Return (X, Y) of the center of cell containing provided text 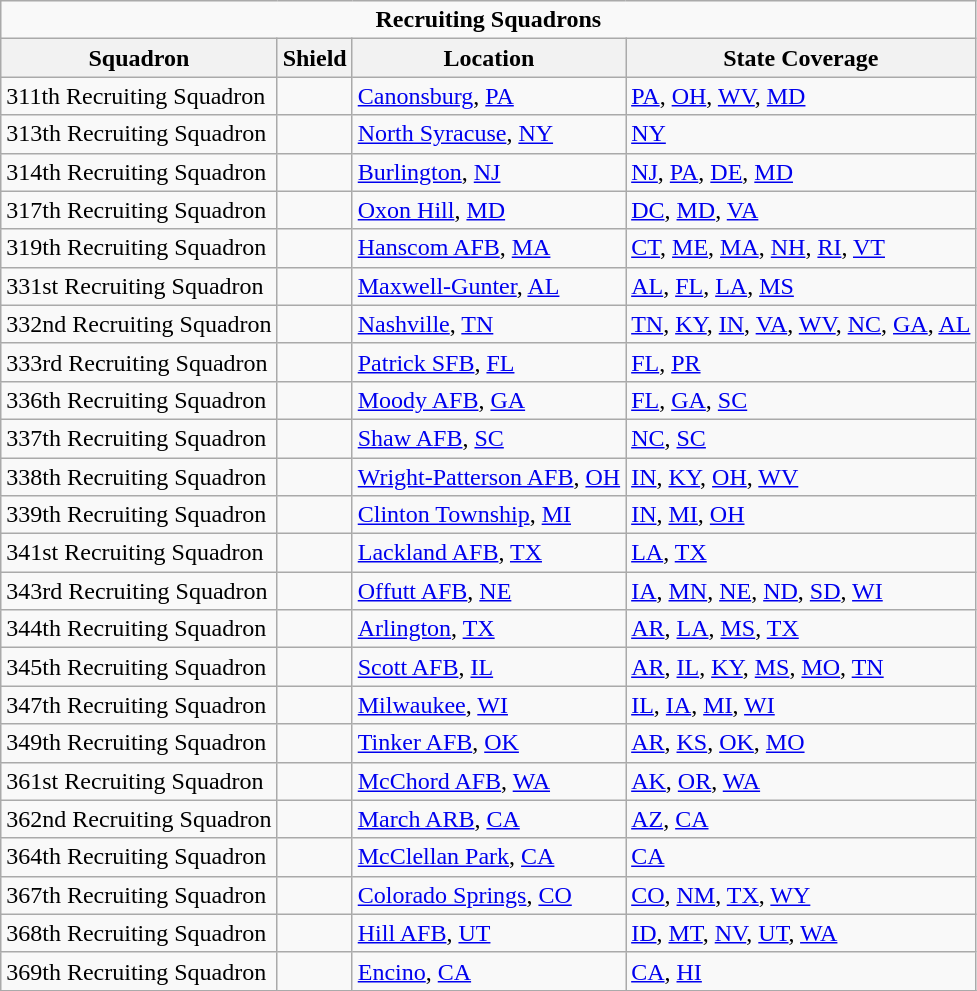
Nashville, TN (488, 324)
314th Recruiting Squadron (139, 172)
Hanscom AFB, MA (488, 248)
343rd Recruiting Squadron (139, 591)
368th Recruiting Squadron (139, 933)
CA (801, 857)
TN, KY, IN, VA, WV, NC, GA, AL (801, 324)
IN, MI, OH (801, 515)
IL, IA, MI, WI (801, 705)
North Syracuse, NY (488, 134)
362nd Recruiting Squadron (139, 819)
NY (801, 134)
337th Recruiting Squadron (139, 438)
Offutt AFB, NE (488, 591)
331st Recruiting Squadron (139, 286)
CO, NM, TX, WY (801, 895)
Burlington, NJ (488, 172)
FL, GA, SC (801, 400)
339th Recruiting Squadron (139, 515)
Recruiting Squadrons (488, 20)
CT, ME, MA, NH, RI, VT (801, 248)
Shield (314, 58)
Encino, CA (488, 971)
AR, IL, KY, MS, MO, TN (801, 667)
LA, TX (801, 553)
Location (488, 58)
AZ, CA (801, 819)
311th Recruiting Squadron (139, 96)
313th Recruiting Squadron (139, 134)
Oxon Hill, MD (488, 210)
FL, PR (801, 362)
341st Recruiting Squadron (139, 553)
Wright-Patterson AFB, OH (488, 477)
McChord AFB, WA (488, 781)
345th Recruiting Squadron (139, 667)
March ARB, CA (488, 819)
Canonsburg, PA (488, 96)
367th Recruiting Squadron (139, 895)
347th Recruiting Squadron (139, 705)
DC, MD, VA (801, 210)
349th Recruiting Squadron (139, 743)
NC, SC (801, 438)
338th Recruiting Squadron (139, 477)
AR, LA, MS, TX (801, 629)
IN, KY, OH, WV (801, 477)
333rd Recruiting Squadron (139, 362)
361st Recruiting Squadron (139, 781)
AR, KS, OK, MO (801, 743)
Moody AFB, GA (488, 400)
Hill AFB, UT (488, 933)
State Coverage (801, 58)
Shaw AFB, SC (488, 438)
Tinker AFB, OK (488, 743)
Squadron (139, 58)
Patrick SFB, FL (488, 362)
Arlington, TX (488, 629)
Lackland AFB, TX (488, 553)
Milwaukee, WI (488, 705)
McClellan Park, CA (488, 857)
Clinton Township, MI (488, 515)
CA, HI (801, 971)
319th Recruiting Squadron (139, 248)
336th Recruiting Squadron (139, 400)
Scott AFB, IL (488, 667)
369th Recruiting Squadron (139, 971)
AK, OR, WA (801, 781)
Maxwell-Gunter, AL (488, 286)
Colorado Springs, CO (488, 895)
344th Recruiting Squadron (139, 629)
PA, OH, WV, MD (801, 96)
AL, FL, LA, MS (801, 286)
ID, MT, NV, UT, WA (801, 933)
332nd Recruiting Squadron (139, 324)
NJ, PA, DE, MD (801, 172)
364th Recruiting Squadron (139, 857)
317th Recruiting Squadron (139, 210)
IA, MN, NE, ND, SD, WI (801, 591)
